Extract the (X, Y) coordinate from the center of the cell holding the provided text.  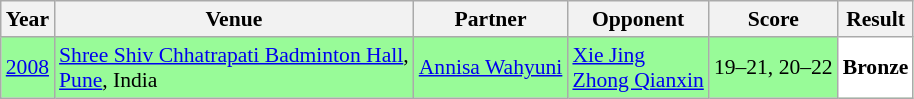
Xie Jing Zhong Qianxin (638, 68)
Shree Shiv Chhatrapati Badminton Hall,Pune, India (234, 68)
Score (774, 19)
Bronze (876, 68)
Partner (491, 19)
Opponent (638, 19)
Result (876, 19)
Year (28, 19)
19–21, 20–22 (774, 68)
2008 (28, 68)
Annisa Wahyuni (491, 68)
Venue (234, 19)
